Find where the given text appears and provide that cell's center as [X, Y] coordinate. 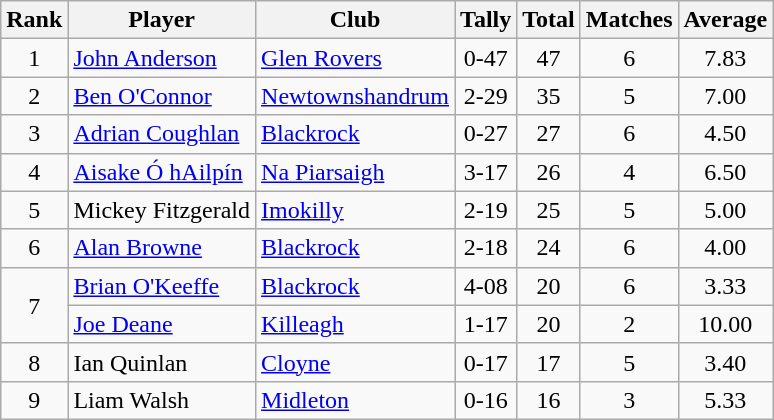
Adrian Coughlan [162, 134]
Club [356, 20]
Tally [486, 20]
3.33 [726, 286]
17 [549, 362]
Rank [34, 20]
4.50 [726, 134]
Ian Quinlan [162, 362]
35 [549, 96]
Total [549, 20]
Glen Rovers [356, 58]
5.33 [726, 400]
Ben O'Connor [162, 96]
Player [162, 20]
Na Piarsaigh [356, 172]
Joe Deane [162, 324]
2-19 [486, 210]
7.83 [726, 58]
16 [549, 400]
Midleton [356, 400]
5.00 [726, 210]
Brian O'Keeffe [162, 286]
Alan Browne [162, 248]
24 [549, 248]
0-16 [486, 400]
1-17 [486, 324]
7 [34, 305]
47 [549, 58]
Imokilly [356, 210]
1 [34, 58]
3.40 [726, 362]
Newtownshandrum [356, 96]
Killeagh [356, 324]
4-08 [486, 286]
0-27 [486, 134]
4.00 [726, 248]
7.00 [726, 96]
Cloyne [356, 362]
Average [726, 20]
25 [549, 210]
Liam Walsh [162, 400]
10.00 [726, 324]
27 [549, 134]
0-47 [486, 58]
Matches [629, 20]
8 [34, 362]
0-17 [486, 362]
Aisake Ó hAilpín [162, 172]
9 [34, 400]
3-17 [486, 172]
26 [549, 172]
6.50 [726, 172]
Mickey Fitzgerald [162, 210]
2-18 [486, 248]
John Anderson [162, 58]
2-29 [486, 96]
